Pinpoint the cell where the given text exists, returning its (X, Y) midpoint coordinate. 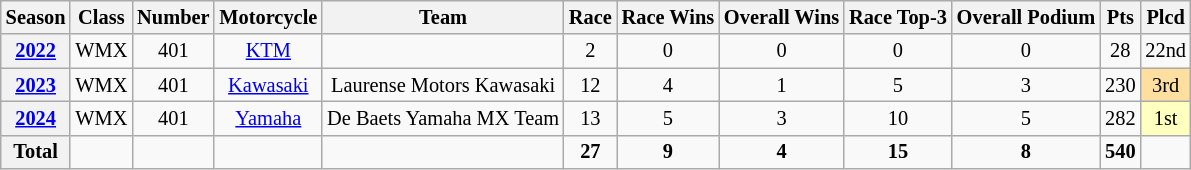
12 (590, 85)
13 (590, 118)
22nd (1165, 51)
27 (590, 152)
Season (36, 17)
Race Top-3 (898, 17)
Race (590, 17)
Overall Podium (1026, 17)
15 (898, 152)
Team (443, 17)
540 (1120, 152)
28 (1120, 51)
Number (173, 17)
Class (101, 17)
Overall Wins (782, 17)
KTM (268, 51)
2023 (36, 85)
2022 (36, 51)
Total (36, 152)
230 (1120, 85)
10 (898, 118)
2 (590, 51)
8 (1026, 152)
Plcd (1165, 17)
Pts (1120, 17)
De Baets Yamaha MX Team (443, 118)
9 (668, 152)
1 (782, 85)
Race Wins (668, 17)
Laurense Motors Kawasaki (443, 85)
1st (1165, 118)
Kawasaki (268, 85)
2024 (36, 118)
3rd (1165, 85)
Motorcycle (268, 17)
282 (1120, 118)
Yamaha (268, 118)
